Output the [x, y] coordinate of the center of the cell containing the given text.  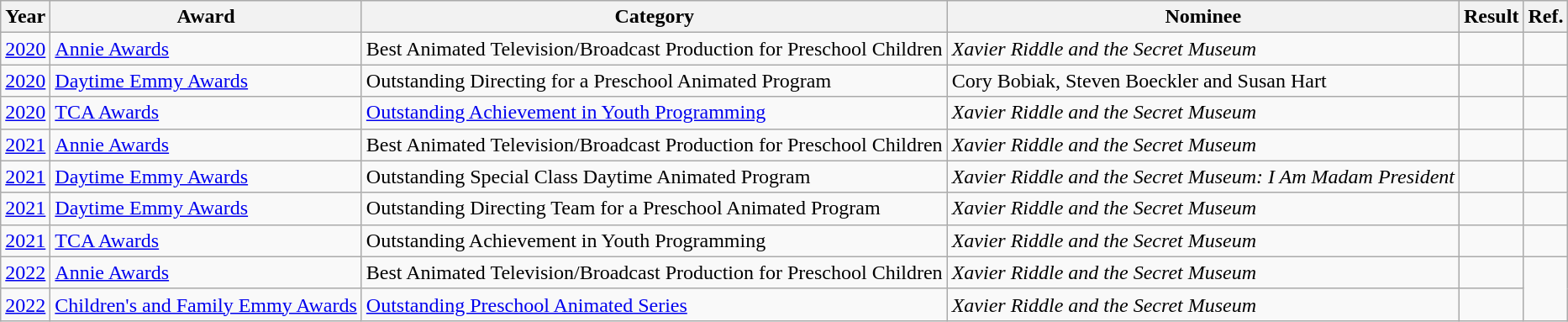
Outstanding Directing for a Preschool Animated Program [654, 81]
Ref. [1546, 17]
Award [206, 17]
Cory Bobiak, Steven Boeckler and Susan Hart [1203, 81]
Year [25, 17]
Outstanding Preschool Animated Series [654, 304]
Category [654, 17]
Xavier Riddle and the Secret Museum: I Am Madam President [1203, 177]
Outstanding Directing Team for a Preschool Animated Program [654, 209]
Nominee [1203, 17]
Outstanding Special Class Daytime Animated Program [654, 177]
Result [1492, 17]
Children's and Family Emmy Awards [206, 304]
